Scan for the cell matching the given text and deliver its (x, y) coordinate at center. 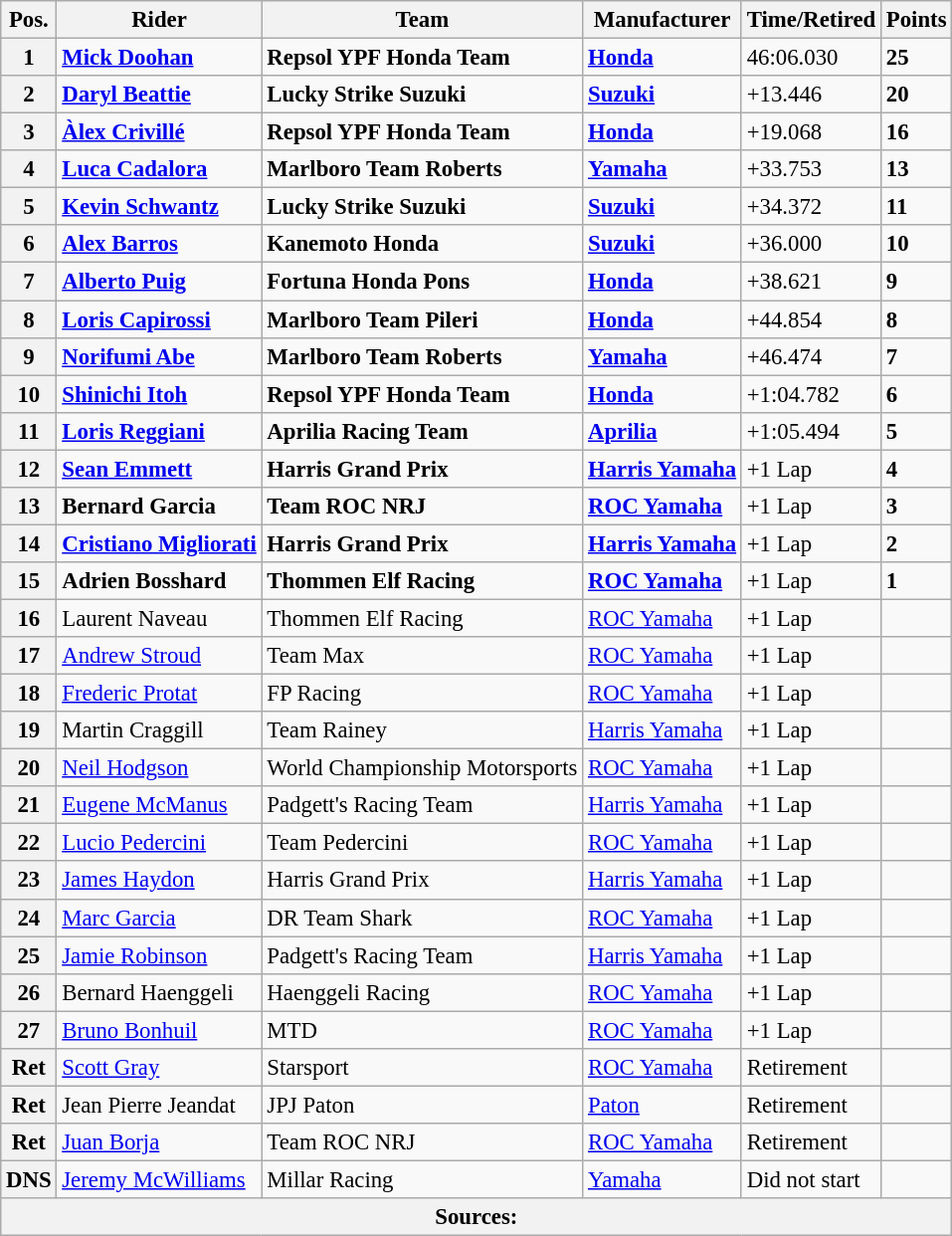
Starsport (422, 1068)
24 (29, 918)
Jamie Robinson (159, 955)
Adrien Bosshard (159, 581)
21 (29, 805)
Scott Gray (159, 1068)
DR Team Shark (422, 918)
+36.000 (811, 244)
Sources: (476, 1217)
Fortuna Honda Pons (422, 282)
Loris Capirossi (159, 319)
15 (29, 581)
Mick Doohan (159, 58)
JPJ Paton (422, 1105)
FP Racing (422, 694)
Luca Cadalora (159, 169)
Loris Reggiani (159, 431)
+38.621 (811, 282)
Aprilia (663, 431)
22 (29, 843)
Team Pedercini (422, 843)
James Haydon (159, 881)
23 (29, 881)
14 (29, 543)
Marlboro Team Pileri (422, 319)
Bernard Haenggeli (159, 992)
Jean Pierre Jeandat (159, 1105)
27 (29, 1030)
17 (29, 656)
+1:04.782 (811, 394)
12 (29, 469)
Martin Craggill (159, 730)
Team Rainey (422, 730)
26 (29, 992)
Manufacturer (663, 20)
Lucio Pedercini (159, 843)
Haenggeli Racing (422, 992)
Juan Borja (159, 1142)
Frederic Protat (159, 694)
Kevin Schwantz (159, 207)
Team Max (422, 656)
18 (29, 694)
MTD (422, 1030)
Alex Barros (159, 244)
+1:05.494 (811, 431)
46:06.030 (811, 58)
+46.474 (811, 356)
Points (915, 20)
Laurent Naveau (159, 618)
Kanemoto Honda (422, 244)
Andrew Stroud (159, 656)
+44.854 (811, 319)
Sean Emmett (159, 469)
Neil Hodgson (159, 768)
Marc Garcia (159, 918)
Bernard Garcia (159, 507)
Àlex Crivillé (159, 132)
Jeremy McWilliams (159, 1179)
+13.446 (811, 95)
+34.372 (811, 207)
Bruno Bonhuil (159, 1030)
Daryl Beattie (159, 95)
Rider (159, 20)
19 (29, 730)
Cristiano Migliorati (159, 543)
Paton (663, 1105)
World Championship Motorsports (422, 768)
Time/Retired (811, 20)
Shinichi Itoh (159, 394)
Millar Racing (422, 1179)
+33.753 (811, 169)
Pos. (29, 20)
DNS (29, 1179)
Alberto Puig (159, 282)
Team (422, 20)
Eugene McManus (159, 805)
+19.068 (811, 132)
Aprilia Racing Team (422, 431)
Norifumi Abe (159, 356)
Did not start (811, 1179)
